Output the (x, y) coordinate of the center of the cell containing the given text.  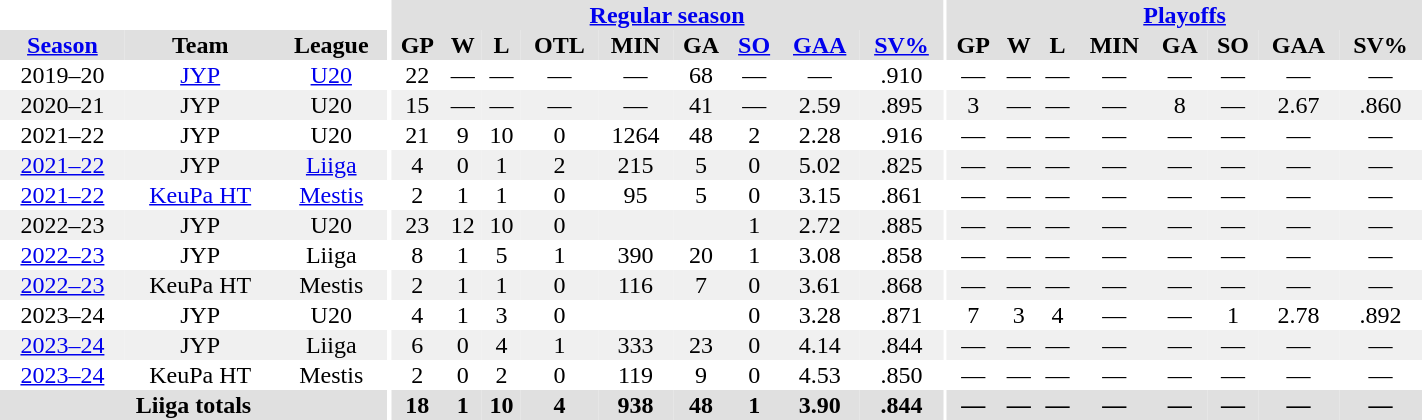
215 (636, 165)
938 (636, 405)
4.53 (820, 375)
.871 (902, 315)
.850 (902, 375)
15 (417, 105)
.860 (1380, 105)
3.90 (820, 405)
95 (636, 195)
3.08 (820, 255)
.885 (902, 225)
119 (636, 375)
3.28 (820, 315)
21 (417, 135)
Playoffs (1184, 15)
.916 (902, 135)
OTL (560, 45)
4.14 (820, 345)
Liiga totals (194, 405)
2019–20 (62, 75)
2.72 (820, 225)
116 (636, 285)
41 (701, 105)
.825 (902, 165)
Team (200, 45)
1264 (636, 135)
2.28 (820, 135)
2.67 (1298, 105)
2.59 (820, 105)
2020–21 (62, 105)
6 (417, 345)
.858 (902, 255)
68 (701, 75)
3.15 (820, 195)
.892 (1380, 315)
333 (636, 345)
League (332, 45)
3.61 (820, 285)
Season (62, 45)
.861 (902, 195)
Regular season (667, 15)
.868 (902, 285)
.910 (902, 75)
18 (417, 405)
2.78 (1298, 315)
390 (636, 255)
20 (701, 255)
.895 (902, 105)
22 (417, 75)
5.02 (820, 165)
12 (462, 225)
